Provide the (X, Y) coordinate of the cell's center where the given text is located.  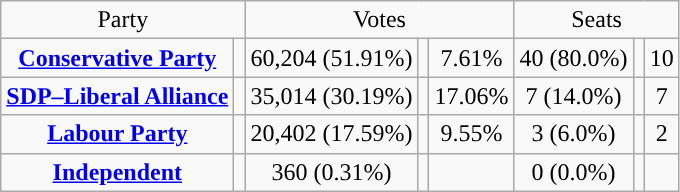
0 (0.0%) (574, 172)
35,014 (30.19%) (332, 96)
SDP–Liberal Alliance (118, 96)
360 (0.31%) (332, 172)
10 (662, 58)
Votes (380, 20)
9.55% (472, 134)
Seats (596, 20)
17.06% (472, 96)
3 (6.0%) (574, 134)
Party (123, 20)
7 (662, 96)
7.61% (472, 58)
Independent (118, 172)
40 (80.0%) (574, 58)
7 (14.0%) (574, 96)
60,204 (51.91%) (332, 58)
Conservative Party (118, 58)
2 (662, 134)
20,402 (17.59%) (332, 134)
Labour Party (118, 134)
